Find where the given text appears and provide that cell's center as [x, y] coordinate. 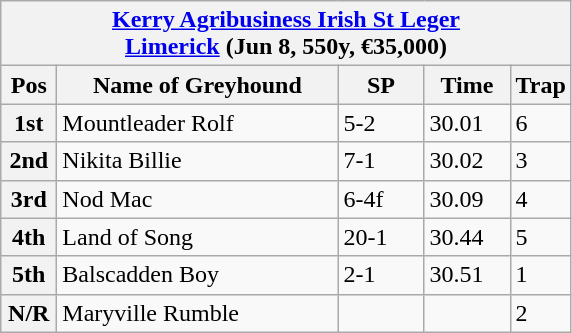
3 [540, 161]
30.09 [467, 199]
6 [540, 123]
3rd [29, 199]
Nikita Billie [198, 161]
1 [540, 275]
30.44 [467, 237]
Maryville Rumble [198, 313]
30.51 [467, 275]
Name of Greyhound [198, 85]
4th [29, 237]
20-1 [381, 237]
SP [381, 85]
Nod Mac [198, 199]
N/R [29, 313]
Kerry Agribusiness Irish St Leger Limerick (Jun 8, 550y, €35,000) [286, 34]
2nd [29, 161]
6-4f [381, 199]
Pos [29, 85]
30.02 [467, 161]
4 [540, 199]
30.01 [467, 123]
1st [29, 123]
Mountleader Rolf [198, 123]
2-1 [381, 275]
Time [467, 85]
5th [29, 275]
2 [540, 313]
Balscadden Boy [198, 275]
7-1 [381, 161]
Land of Song [198, 237]
5 [540, 237]
5-2 [381, 123]
Trap [540, 85]
